From the cell containing the given text, extract its center point as (x, y) coordinate. 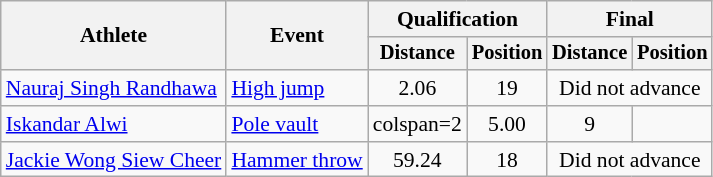
Athlete (114, 36)
Did not advance (630, 88)
Event (296, 36)
Pole vault (296, 124)
Iskandar Alwi (114, 124)
19 (507, 88)
2.06 (418, 88)
9 (590, 124)
High jump (296, 88)
Nauraj Singh Randhawa (114, 88)
colspan=2 (418, 124)
Qualification (458, 19)
5.00 (507, 124)
Final (630, 19)
